Extract the (x, y) coordinate from the center of the cell holding the provided text.  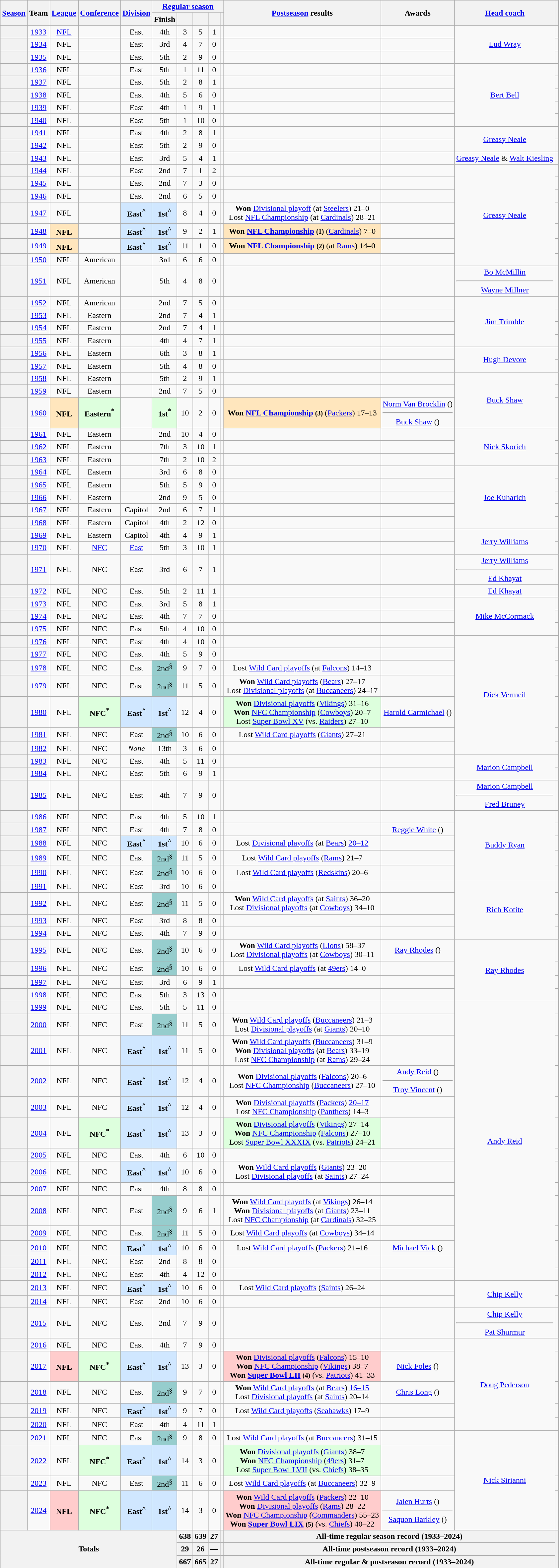
Lost Wild Card playoffs (Rams) 21–7 (302, 858)
Buddy Ryan (505, 845)
2024 (38, 1510)
2009 (38, 1233)
1988 (38, 843)
Won Wild Card playoffs (at Vikings) 26–14Won Divisional playoffs (at Giants) 23–11Lost NFC Championship (at Cardinals) 32–25 (302, 1210)
1940 (38, 120)
1984 (38, 774)
1986 (38, 817)
All-time regular & postseason record (1933–2024) (389, 1562)
League (64, 13)
Harold Carmichael () (418, 712)
Mike McCormack (505, 616)
1982 (38, 748)
Awards (418, 13)
2017 (38, 1366)
1945 (38, 183)
1997 (38, 982)
Nick Skorich (505, 447)
Won Divisional playoffs (Giants) 38–7Won NFC Championship (49ers) 31–7Lost Super Bowl LVII (vs. Chiefs) 38–35 (302, 1461)
2022 (38, 1461)
2002 (38, 1081)
1998 (38, 995)
1978 (38, 668)
2013 (38, 1288)
1985 (38, 795)
2018 (38, 1393)
1954 (38, 328)
1935 (38, 57)
1996 (38, 968)
638 (185, 1537)
2006 (38, 1172)
1965 (38, 485)
1955 (38, 341)
Season (14, 13)
1957 (38, 366)
Won Wild Card playoffs (Lions) 58–37Lost Divisional playoffs (at Cowboys) 30–11 (302, 950)
Won Wild Card playoffs (at Saints) 36–20Lost Divisional playoffs (at Cowboys) 34–10 (302, 903)
639 (200, 1537)
1942 (38, 145)
1987 (38, 829)
1953 (38, 315)
1949 (38, 246)
Lost Wild Card playoffs (Seahawks) 17–9 (302, 1411)
2000 (38, 1025)
Won Wild Card playoffs (Bears) 27–17Lost Divisional playoffs (at Buccaneers) 24–17 (302, 686)
1937 (38, 82)
1944 (38, 171)
None (137, 748)
All-time postseason record (1933–2024) (389, 1549)
Ed Khayat (505, 591)
26 (200, 1549)
2001 (38, 1050)
Chip Kelly (505, 1294)
Dick Vermeil (505, 695)
1961 (38, 434)
Conference (100, 13)
Andy Reid ()Troy Vincent () (418, 1081)
1979 (38, 686)
Jim Trimble (505, 322)
Nick Foles () (418, 1366)
Ray Rhodes () (418, 950)
1951 (38, 281)
1989 (38, 858)
Michael Vick () (418, 1248)
1950 (38, 260)
Won Divisional playoffs (Vikings) 31–16Won NFC Championship (Cowboys) 20–7Lost Super Bowl XV (vs. Raiders) 27–10 (302, 712)
Won Divisional playoffs (Falcons) 20–6Lost NFC Championship (Buccaneers) 27–10 (302, 1081)
1943 (38, 158)
2005 (38, 1155)
2015 (38, 1323)
2010 (38, 1248)
Lost Wild Card playoffs (Saints) 26–24 (302, 1288)
1962 (38, 447)
Won Wild Card playoffs (Buccaneers) 31–9Won Divisional playoffs (at Bears) 33–19Lost NFC Championship (at Rams) 29–24 (302, 1050)
Lost Wild Card playoffs (Redskins) 20–6 (302, 873)
2003 (38, 1107)
Won Divisional playoffs (Falcons) 15–10Won NFC Championship (Vikings) 38–7Won Super Bowl LII (4) (vs. Patriots) 41–33 (302, 1366)
1981 (38, 735)
Won Wild Card playoffs (at Bears) 16–15Lost Divisional playoffs (at Saints) 20–14 (302, 1393)
1938 (38, 95)
1958 (38, 378)
1952 (38, 303)
Norm Van Brocklin ()Buck Shaw () (418, 413)
1964 (38, 472)
1934 (38, 44)
Buck Shaw (505, 400)
667 (185, 1562)
1946 (38, 196)
1992 (38, 903)
Lost Wild Card playoffs (at Falcons) 14–13 (302, 668)
6th (165, 353)
Lost Wild Card playoffs (at Buccaneers) 32–9 (302, 1483)
Marion Campbell Fred Bruney (505, 795)
1959 (38, 391)
1983 (38, 761)
Division (137, 13)
Andy Reid (505, 1141)
Joe Kuharich (505, 497)
1971 (38, 569)
All-time regular season record (1933–2024) (389, 1537)
Lud Wray (505, 44)
Won Wild Card playoffs (Giants) 23–20Lost Divisional playoffs (at Saints) 27–24 (302, 1172)
1977 (38, 654)
1980 (38, 712)
Chris Long () (418, 1393)
Jalen Hurts () Saquon Barkley () (418, 1510)
1990 (38, 873)
2008 (38, 1210)
Won NFL Championship (1) (Cardinals) 7–0 (302, 231)
Won Wild Card playoffs (Buccaneers) 21–3Lost Divisional playoffs (at Giants) 20–10 (302, 1025)
Hugh Devore (505, 359)
Head coach (505, 13)
Won NFL Championship (3) (Packers) 17–13 (302, 413)
1967 (38, 510)
1933 (38, 32)
1993 (38, 920)
Eastern* (100, 413)
Bert Bell (505, 95)
Lost Divisional playoffs (at Bears) 20–12 (302, 843)
Lost Wild Card playoffs (at Cowboys) 34–14 (302, 1233)
2012 (38, 1274)
1960 (38, 413)
2011 (38, 1262)
Lost Wild Card playoffs (Giants) 27–21 (302, 735)
2019 (38, 1411)
1969 (38, 535)
Doug Pederson (505, 1384)
Jerry Williams (505, 541)
Totals (89, 1549)
1963 (38, 460)
1994 (38, 933)
Rich Kotite (505, 910)
2023 (38, 1483)
13th (165, 748)
Bo McMillin Wayne Millner (505, 281)
1999 (38, 1007)
Nick Sirianni (505, 1480)
665 (200, 1562)
1975 (38, 629)
1956 (38, 353)
Greasy Neale & Walt Kiesling (505, 158)
2007 (38, 1189)
2021 (38, 1438)
29 (185, 1549)
Lost Wild Card playoffs (at 49ers) 14–0 (302, 968)
Team (38, 13)
Marion Campbell (505, 767)
Postseason results (302, 13)
Ray Rhodes (505, 970)
Won NFL Championship (2) (at Rams) 14–0 (302, 246)
1973 (38, 603)
Reggie White () (418, 829)
Chip Kelly Pat Shurmur (505, 1323)
Lost Wild Card playoffs (at Buccaneers) 31–15 (302, 1438)
1972 (38, 591)
2004 (38, 1133)
Won Divisional playoffs (Vikings) 27–14Won NFC Championship (Falcons) 27–10Lost Super Bowl XXXIX (vs. Patriots) 24–21 (302, 1133)
1947 (38, 213)
Finish (165, 19)
Jerry Williams Ed Khayat (505, 569)
2020 (38, 1424)
1976 (38, 642)
1966 (38, 497)
Lost Wild Card playoffs (Packers) 21–16 (302, 1248)
2014 (38, 1301)
1936 (38, 70)
1948 (38, 231)
2016 (38, 1345)
1st* (165, 413)
1974 (38, 616)
1939 (38, 107)
1968 (38, 523)
1970 (38, 548)
1941 (38, 133)
1995 (38, 950)
— (214, 1549)
Won Divisional playoff (at Steelers) 21–0 Lost NFL Championship (at Cardinals) 28–21 (302, 213)
Regular season (188, 7)
1991 (38, 886)
Won Divisional playoffs (Packers) 20–17 Lost NFC Championship (Panthers) 14–3 (302, 1107)
